Find where the given text appears and provide that cell's center as (X, Y) coordinate. 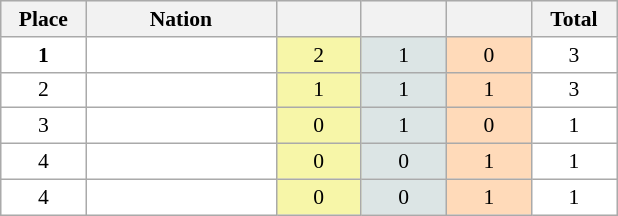
Total (574, 19)
Nation (181, 19)
Place (44, 19)
